Pinpoint the cell where the given text exists, returning its [X, Y] midpoint coordinate. 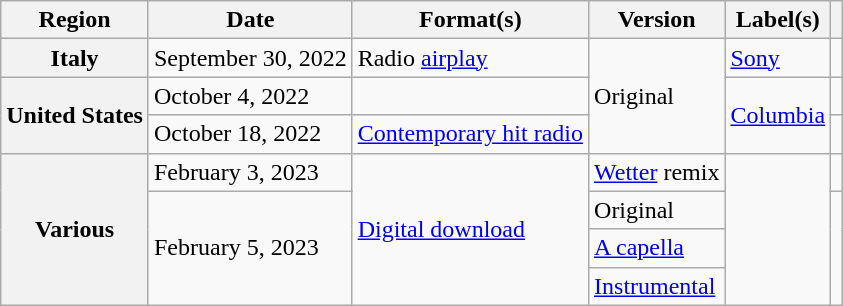
Radio airplay [470, 58]
Various [75, 229]
Digital download [470, 229]
Sony [778, 58]
Contemporary hit radio [470, 134]
Wetter remix [657, 172]
Format(s) [470, 20]
Label(s) [778, 20]
Date [250, 20]
Columbia [778, 115]
September 30, 2022 [250, 58]
October 4, 2022 [250, 96]
A capella [657, 248]
United States [75, 115]
Region [75, 20]
October 18, 2022 [250, 134]
February 3, 2023 [250, 172]
Version [657, 20]
February 5, 2023 [250, 248]
Italy [75, 58]
Instrumental [657, 286]
